From the cell containing the given text, extract its center point as [x, y] coordinate. 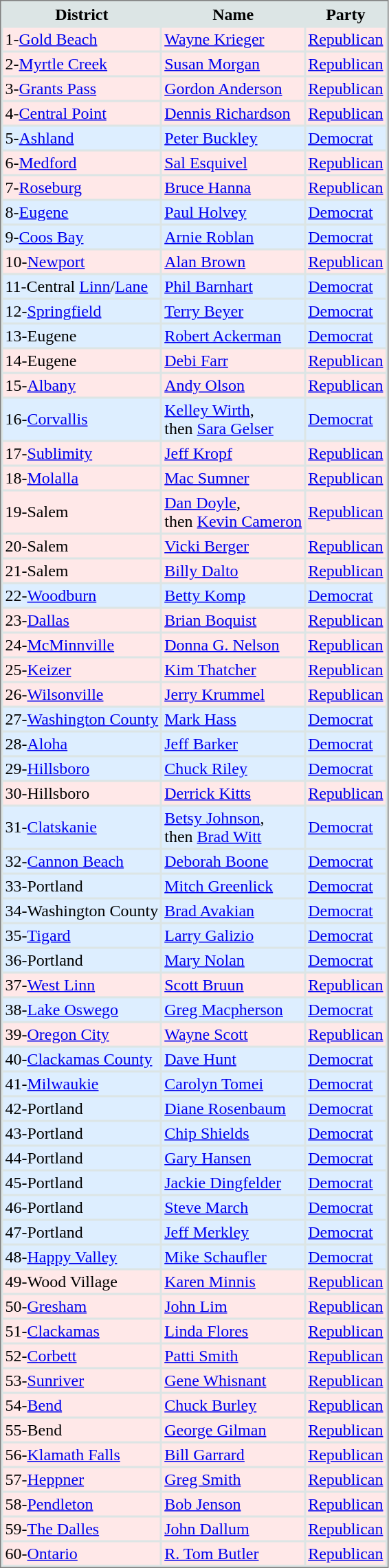
Jackie Dingfelder [233, 1183]
John Lim [233, 1306]
Chip Shields [233, 1133]
Greg Macpherson [233, 1010]
Steve March [233, 1207]
33-Portland [81, 886]
Donna G. Nelson [233, 644]
Chuck Burley [233, 1405]
Brian Boquist [233, 620]
Patti Smith [233, 1356]
Bill Garrard [233, 1455]
45-Portland [81, 1183]
District [81, 14]
Mark Hass [233, 718]
Kim Thatcher [233, 669]
Jerry Krummel [233, 694]
Peter Buckley [233, 137]
14-Eugene [81, 360]
59-The Dalles [81, 1529]
Deborah Boone [233, 861]
47-Portland [81, 1232]
56-Klamath Falls [81, 1455]
Bruce Hanna [233, 187]
2-Myrtle Creek [81, 63]
Debi Farr [233, 360]
George Gilman [233, 1430]
40-Clackamas County [81, 1059]
35-Tigard [81, 935]
Mitch Greenlick [233, 886]
58-Pendleton [81, 1504]
Alan Brown [233, 261]
53-Sunriver [81, 1380]
Terry Beyer [233, 310]
Mike Schaufler [233, 1257]
25-Keizer [81, 669]
Mac Sumner [233, 478]
21-Salem [81, 570]
Carolyn Tomei [233, 1084]
57-Heppner [81, 1479]
Scott Bruun [233, 985]
51-Clackamas [81, 1331]
19-Salem [81, 512]
Robert Ackerman [233, 335]
16-Corvallis [81, 419]
Greg Smith [233, 1479]
49-Wood Village [81, 1282]
17-Sublimity [81, 453]
Linda Flores [233, 1331]
Larry Galizio [233, 935]
Kelley Wirth, then Sara Gelser [233, 419]
44-Portland [81, 1158]
52-Corbett [81, 1356]
38-Lake Oswego [81, 1010]
41-Milwaukie [81, 1084]
10-Newport [81, 261]
Diane Rosenbaum [233, 1109]
Wayne Scott [233, 1034]
54-Bend [81, 1405]
15-Albany [81, 385]
32-Cannon Beach [81, 861]
Brad Avakian [233, 911]
Jeff Barker [233, 743]
Sal Esquivel [233, 162]
Chuck Riley [233, 768]
3-Grants Pass [81, 88]
R. Tom Butler [233, 1554]
34-Washington County [81, 911]
22-Woodburn [81, 595]
Dennis Richardson [233, 113]
Dave Hunt [233, 1059]
8-Eugene [81, 212]
11-Central Linn/Lane [81, 286]
Mary Nolan [233, 960]
Wayne Krieger [233, 38]
5-Ashland [81, 137]
23-Dallas [81, 620]
48-Happy Valley [81, 1257]
Gene Whisnant [233, 1380]
60-Ontario [81, 1554]
4-Central Point [81, 113]
Arnie Roblan [233, 236]
Betsy Johnson,then Brad Witt [233, 827]
Name [233, 14]
6-Medford [81, 162]
Party [345, 14]
42-Portland [81, 1109]
43-Portland [81, 1133]
Dan Doyle,then Kevin Cameron [233, 512]
12-Springfield [81, 310]
27-Washington County [81, 718]
Gordon Anderson [233, 88]
Billy Dalto [233, 570]
1-Gold Beach [81, 38]
55-Bend [81, 1430]
20-Salem [81, 545]
Gary Hansen [233, 1158]
John Dallum [233, 1529]
Bob Jenson [233, 1504]
39-Oregon City [81, 1034]
Andy Olson [233, 385]
Derrick Kitts [233, 793]
30-Hillsboro [81, 793]
Betty Komp [233, 595]
Jeff Merkley [233, 1232]
13-Eugene [81, 335]
31-Clatskanie [81, 827]
24-McMinnville [81, 644]
Susan Morgan [233, 63]
Vicki Berger [233, 545]
Phil Barnhart [233, 286]
7-Roseburg [81, 187]
18-Molalla [81, 478]
9-Coos Bay [81, 236]
36-Portland [81, 960]
29-Hillsboro [81, 768]
Paul Holvey [233, 212]
Karen Minnis [233, 1282]
28-Aloha [81, 743]
26-Wilsonville [81, 694]
50-Gresham [81, 1306]
37-West Linn [81, 985]
46-Portland [81, 1207]
Jeff Kropf [233, 453]
